From the cell containing the given text, extract its center point as (X, Y) coordinate. 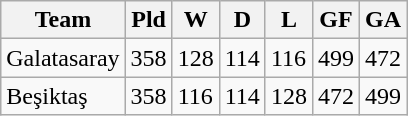
Beşiktaş (63, 96)
L (288, 20)
GF (336, 20)
Galatasaray (63, 58)
W (196, 20)
Team (63, 20)
Pld (148, 20)
GA (384, 20)
D (242, 20)
